Locate the cell with the specified text and output its (x, y) center coordinate. 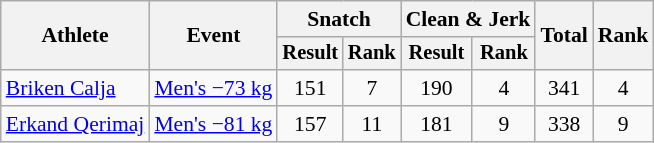
Event (213, 36)
Men's −81 kg (213, 124)
Athlete (76, 36)
341 (564, 88)
Total (564, 36)
7 (372, 88)
Snatch (338, 19)
181 (437, 124)
11 (372, 124)
338 (564, 124)
151 (310, 88)
Erkand Qerimaj (76, 124)
157 (310, 124)
Men's −73 kg (213, 88)
Briken Calja (76, 88)
Clean & Jerk (468, 19)
190 (437, 88)
